From the cell containing the given text, extract its center point as (X, Y) coordinate. 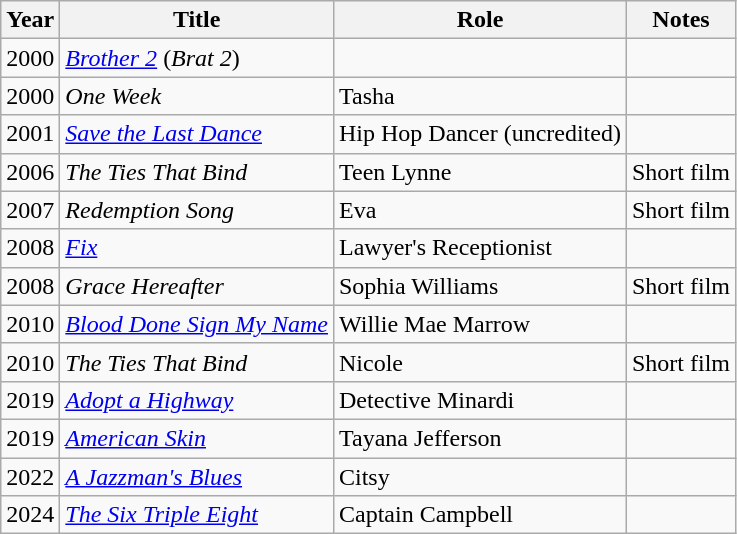
Save the Last Dance (197, 134)
Notes (680, 20)
A Jazzman's Blues (197, 477)
Willie Mae Marrow (480, 324)
2024 (30, 515)
Citsy (480, 477)
Blood Done Sign My Name (197, 324)
Brother 2 (Brat 2) (197, 58)
Teen Lynne (480, 172)
Redemption Song (197, 210)
Eva (480, 210)
Grace Hereafter (197, 286)
Year (30, 20)
Hip Hop Dancer (uncredited) (480, 134)
2022 (30, 477)
Title (197, 20)
Captain Campbell (480, 515)
American Skin (197, 438)
Nicole (480, 362)
Tasha (480, 96)
Role (480, 20)
2007 (30, 210)
One Week (197, 96)
Adopt a Highway (197, 400)
2001 (30, 134)
Tayana Jefferson (480, 438)
Sophia Williams (480, 286)
The Six Triple Eight (197, 515)
Fix (197, 248)
Lawyer's Receptionist (480, 248)
Detective Minardi (480, 400)
2006 (30, 172)
